From the cell containing the given text, extract its center point as [x, y] coordinate. 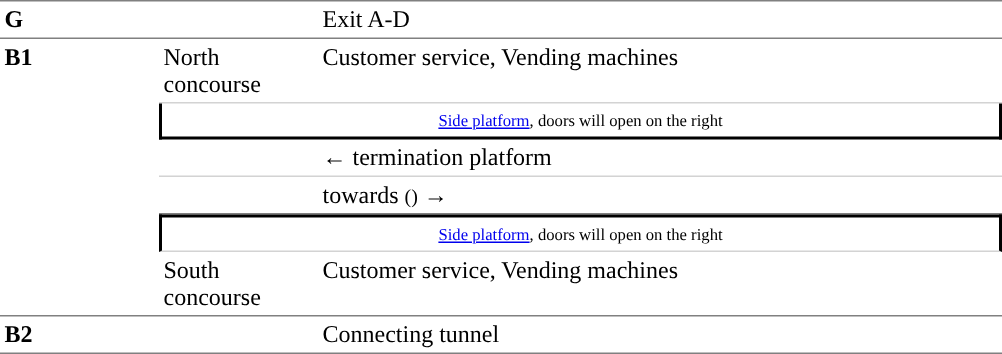
North concourse [238, 71]
← termination platform [660, 159]
B1 [80, 178]
South concourse [238, 284]
Exit A-D [660, 20]
towards () → [660, 196]
B2 [80, 335]
Connecting tunnel [660, 335]
G [80, 20]
